Scan for the cell matching the given text and deliver its (X, Y) coordinate at center. 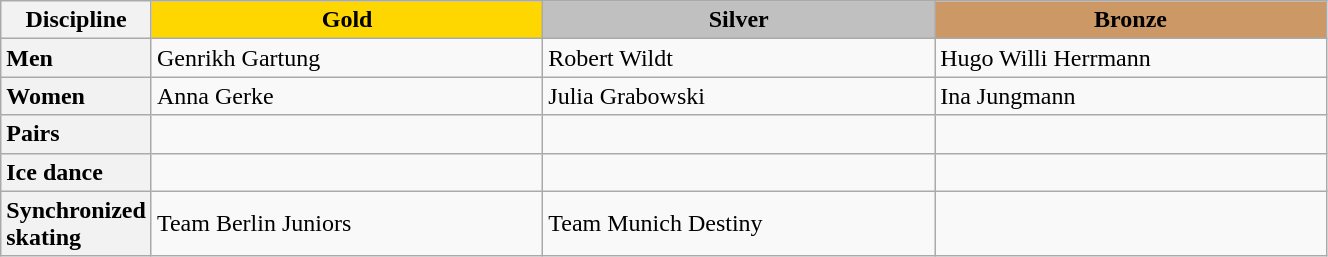
Synchronized skating (76, 224)
Discipline (76, 20)
Genrikh Gartung (346, 58)
Anna Gerke (346, 96)
Hugo Willi Herrmann (1131, 58)
Team Berlin Juniors (346, 224)
Women (76, 96)
Ina Jungmann (1131, 96)
Ice dance (76, 172)
Men (76, 58)
Julia Grabowski (739, 96)
Bronze (1131, 20)
Gold (346, 20)
Pairs (76, 134)
Team Munich Destiny (739, 224)
Silver (739, 20)
Robert Wildt (739, 58)
